Pinpoint the cell where the given text exists, returning its (x, y) midpoint coordinate. 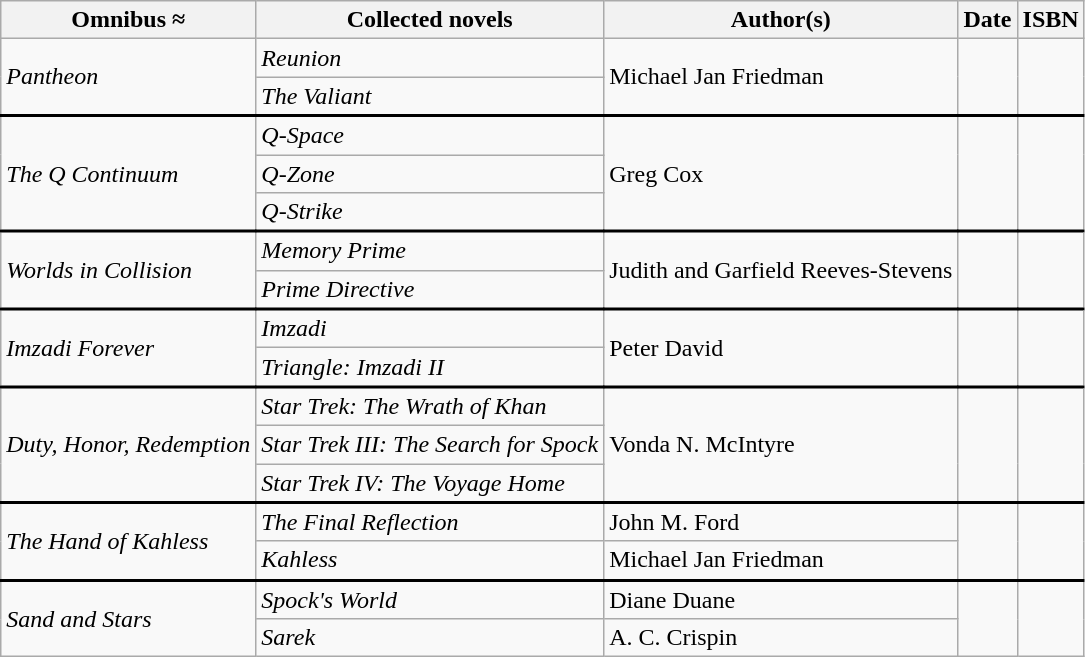
Triangle: Imzadi II (430, 368)
Imzadi (430, 328)
Collected novels (430, 20)
Imzadi Forever (128, 348)
A. C. Crispin (781, 638)
Reunion (430, 58)
Star Trek III: The Search for Spock (430, 444)
Date (988, 20)
Pantheon (128, 78)
Spock's World (430, 600)
Q-Zone (430, 173)
The Q Continuum (128, 174)
Duty, Honor, Redemption (128, 445)
John M. Ford (781, 522)
Sarek (430, 638)
Kahless (430, 560)
Author(s) (781, 20)
Memory Prime (430, 250)
Omnibus ≈ (128, 20)
Judith and Garfield Reeves-Stevens (781, 270)
Star Trek: The Wrath of Khan (430, 406)
Greg Cox (781, 174)
The Valiant (430, 96)
Prime Directive (430, 290)
Peter David (781, 348)
Sand and Stars (128, 618)
Star Trek IV: The Voyage Home (430, 484)
Q-Strike (430, 212)
ISBN (1050, 20)
Vonda N. McIntyre (781, 445)
Worlds in Collision (128, 270)
The Final Reflection (430, 522)
Diane Duane (781, 600)
Q-Space (430, 136)
The Hand of Kahless (128, 541)
